Determine the [x, y] coordinate at the center of the cell enclosing the given text.  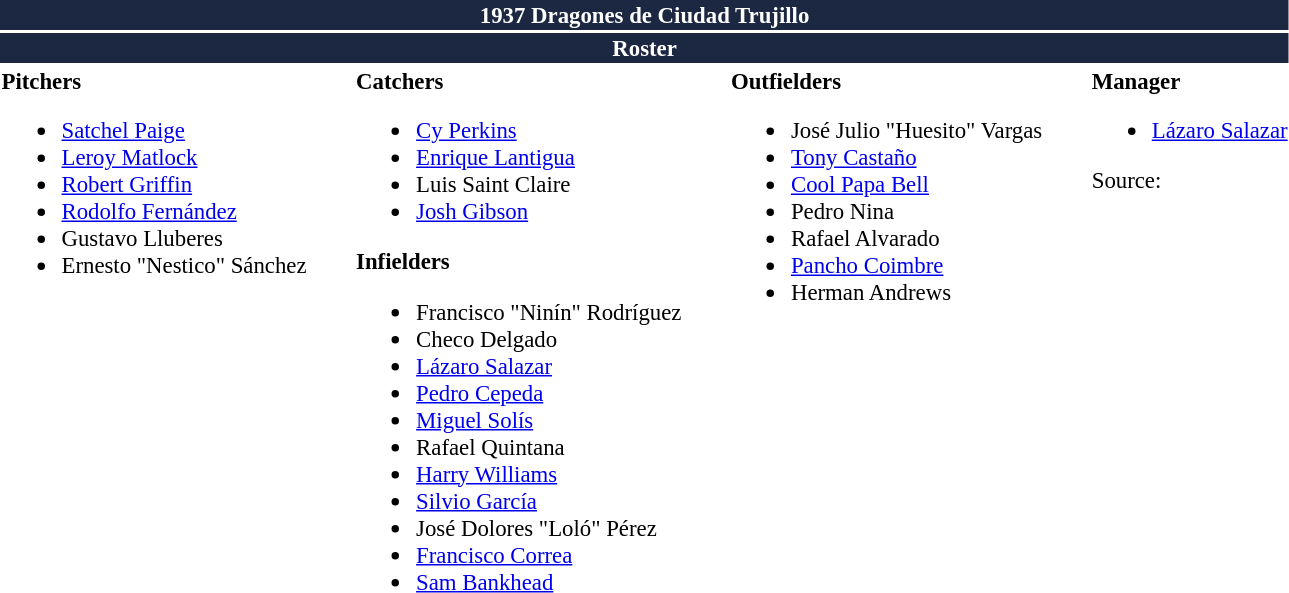
Roster [644, 48]
1937 Dragones de Ciudad Trujillo [644, 15]
